Scan for the cell matching the given text and deliver its (X, Y) coordinate at center. 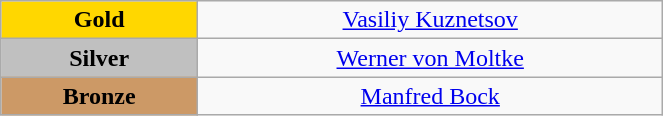
Bronze (100, 96)
Manfred Bock (430, 96)
Gold (100, 20)
Vasiliy Kuznetsov (430, 20)
Werner von Moltke (430, 58)
Silver (100, 58)
